Determine the [x, y] coordinate at the center of the cell enclosing the given text.  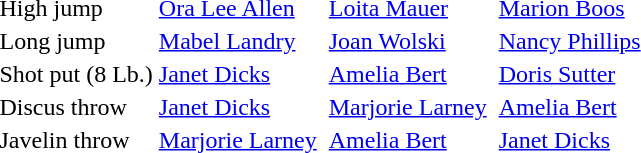
Joan Wolski [408, 41]
Marjorie Larney [408, 107]
Amelia Bert [408, 74]
Mabel Landry [238, 41]
